Return [X, Y] of the center of cell containing provided text 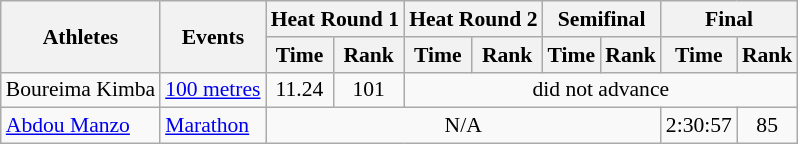
did not advance [600, 90]
N/A [464, 126]
Marathon [212, 126]
Heat Round 2 [473, 19]
85 [768, 126]
Semifinal [602, 19]
Events [212, 36]
2:30:57 [699, 126]
Abdou Manzo [80, 126]
Final [730, 19]
101 [368, 90]
Athletes [80, 36]
11.24 [300, 90]
100 metres [212, 90]
Boureima Kimba [80, 90]
Heat Round 1 [335, 19]
